Determine the [X, Y] coordinate at the center of the cell enclosing the given text.  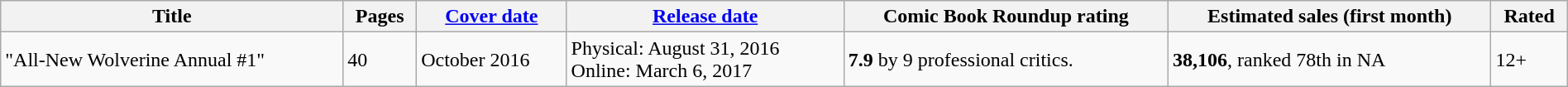
Release date [705, 17]
October 2016 [491, 60]
38,106, ranked 78th in NA [1330, 60]
Estimated sales (first month) [1330, 17]
7.9 by 9 professional critics. [1006, 60]
"All-New Wolverine Annual #1" [172, 60]
Pages [380, 17]
Physical: August 31, 2016Online: March 6, 2017 [705, 60]
12+ [1529, 60]
40 [380, 60]
Comic Book Roundup rating [1006, 17]
Title [172, 17]
Cover date [491, 17]
Rated [1529, 17]
